Detect which cell encompasses the target text, then output its (x, y) center coordinate. 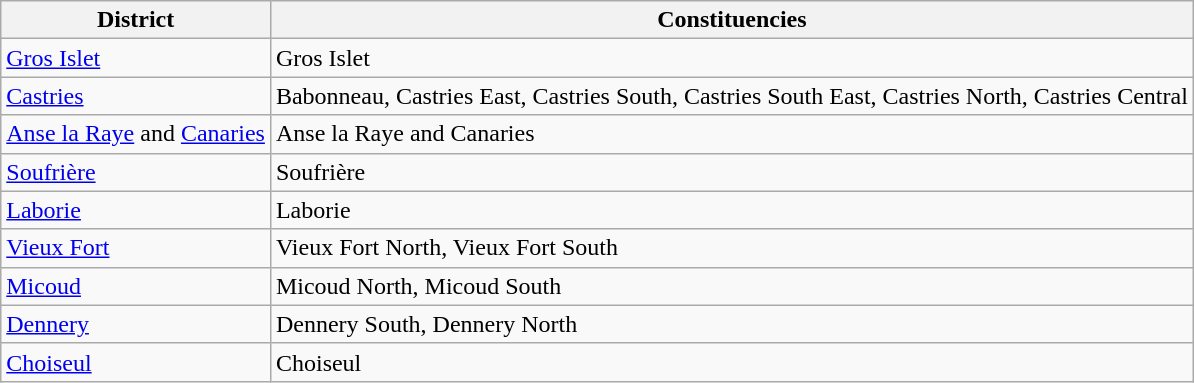
Babonneau, Castries East, Castries South, Castries South East, Castries North, Castries Central (732, 96)
Micoud North, Micoud South (732, 286)
District (136, 20)
Castries (136, 96)
Vieux Fort North, Vieux Fort South (732, 248)
Micoud (136, 286)
Dennery (136, 324)
Vieux Fort (136, 248)
Dennery South, Dennery North (732, 324)
Constituencies (732, 20)
